Locate the cell with the specified text and output its (x, y) center coordinate. 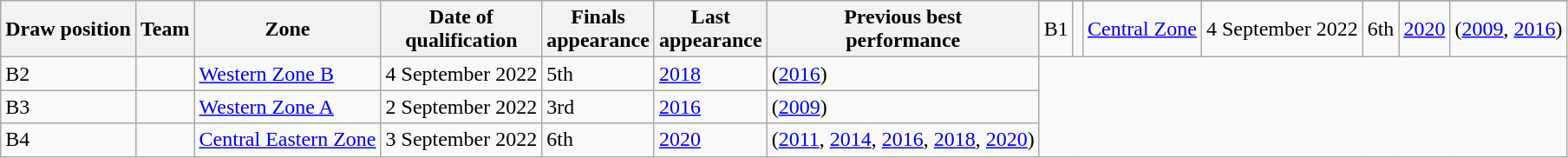
Lastappearance (710, 30)
Team (165, 30)
Central Eastern Zone (288, 140)
2016 (710, 107)
Finalsappearance (598, 30)
(2009, 2016) (1509, 30)
3 September 2022 (461, 140)
(2011, 2014, 2016, 2018, 2020) (903, 140)
2 September 2022 (461, 107)
Draw position (69, 30)
3rd (598, 107)
Previous bestperformance (903, 30)
5th (598, 74)
(2009) (903, 107)
Central Zone (1141, 30)
B1 (1056, 30)
B2 (69, 74)
B3 (69, 107)
2018 (710, 74)
Date ofqualification (461, 30)
B4 (69, 140)
Western Zone A (288, 107)
Western Zone B (288, 74)
Zone (288, 30)
(2016) (903, 74)
